Return the [X, Y] coordinate for the center point of the cell that contains the specified text.  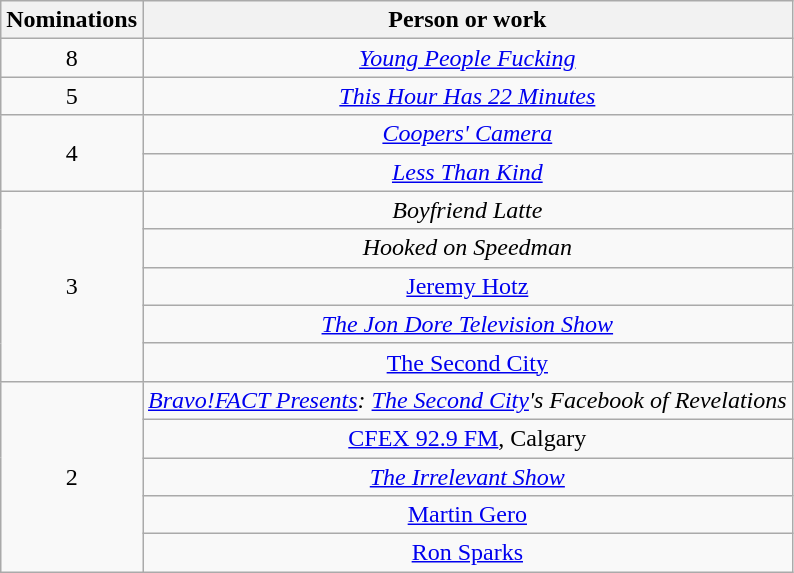
Less Than Kind [467, 172]
Bravo!FACT Presents: The Second City's Facebook of Revelations [467, 400]
Person or work [467, 20]
The Second City [467, 362]
2 [72, 476]
Nominations [72, 20]
8 [72, 58]
Boyfriend Latte [467, 210]
Jeremy Hotz [467, 286]
CFEX 92.9 FM, Calgary [467, 438]
Coopers' Camera [467, 134]
Martin Gero [467, 515]
4 [72, 153]
The Jon Dore Television Show [467, 324]
3 [72, 286]
Hooked on Speedman [467, 248]
Ron Sparks [467, 553]
5 [72, 96]
The Irrelevant Show [467, 477]
This Hour Has 22 Minutes [467, 96]
Young People Fucking [467, 58]
